Detect which cell encompasses the target text, then output its (X, Y) center coordinate. 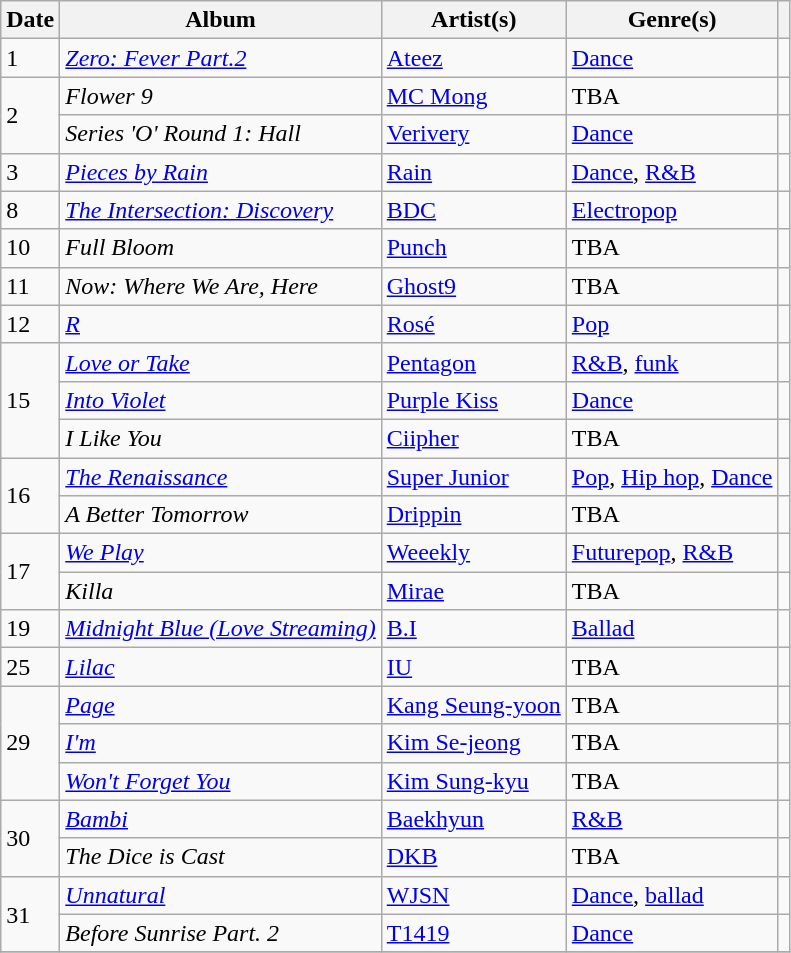
A Better Tomorrow (220, 515)
11 (30, 286)
Series 'O' Round 1: Hall (220, 134)
Purple Kiss (474, 400)
29 (30, 743)
Mirae (474, 591)
Punch (474, 248)
Ateez (474, 58)
Baekhyun (474, 819)
Kim Se-jeong (474, 743)
16 (30, 496)
Before Sunrise Part. 2 (220, 933)
Rain (474, 172)
Page (220, 705)
Date (30, 20)
12 (30, 324)
Ghost9 (474, 286)
Love or Take (220, 362)
Ciipher (474, 438)
Pentagon (474, 362)
Pieces by Rain (220, 172)
The Renaissance (220, 477)
Dance, R&B (672, 172)
R&B, funk (672, 362)
The Intersection: Discovery (220, 210)
Now: Where We Are, Here (220, 286)
We Play (220, 553)
Weeekly (474, 553)
Genre(s) (672, 20)
Artist(s) (474, 20)
Zero: Fever Part.2 (220, 58)
10 (30, 248)
BDC (474, 210)
Midnight Blue (Love Streaming) (220, 629)
17 (30, 572)
25 (30, 667)
Verivery (474, 134)
The Dice is Cast (220, 857)
Kang Seung-yoon (474, 705)
3 (30, 172)
MC Mong (474, 96)
Futurepop, R&B (672, 553)
R&B (672, 819)
Flower 9 (220, 96)
I'm (220, 743)
31 (30, 914)
Dance, ballad (672, 895)
Drippin (474, 515)
I Like You (220, 438)
IU (474, 667)
Full Bloom (220, 248)
Electropop (672, 210)
WJSN (474, 895)
Into Violet (220, 400)
15 (30, 400)
T1419 (474, 933)
2 (30, 115)
DKB (474, 857)
Pop (672, 324)
1 (30, 58)
Kim Sung-kyu (474, 781)
Ballad (672, 629)
19 (30, 629)
Rosé (474, 324)
Pop, Hip hop, Dance (672, 477)
R (220, 324)
Bambi (220, 819)
Album (220, 20)
Won't Forget You (220, 781)
B.I (474, 629)
Lilac (220, 667)
Killa (220, 591)
8 (30, 210)
Unnatural (220, 895)
Super Junior (474, 477)
30 (30, 838)
